Return [x, y] of the center of cell containing provided text 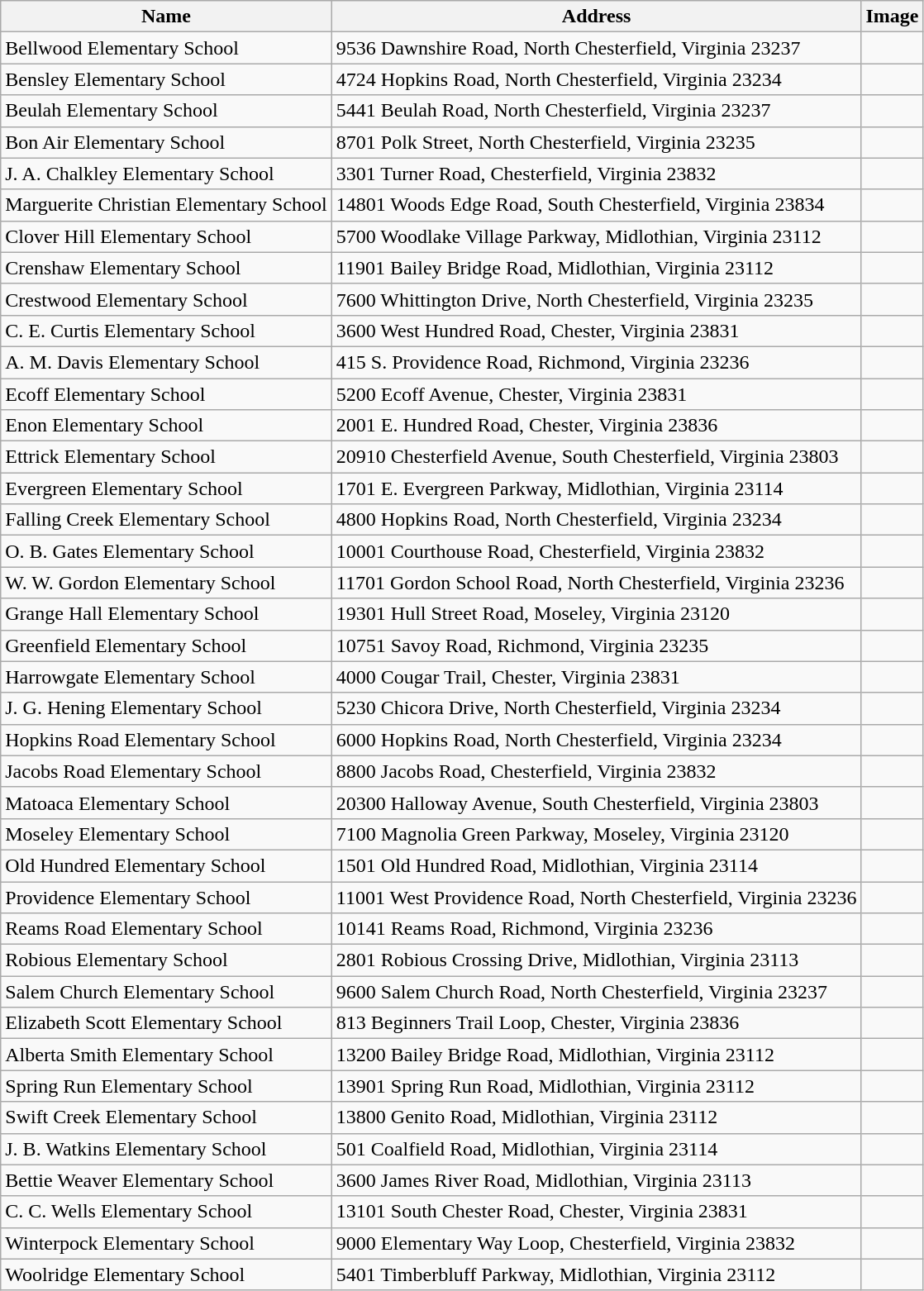
A. M. Davis Elementary School [167, 362]
813 Beginners Trail Loop, Chester, Virginia 23836 [597, 1023]
Ettrick Elementary School [167, 457]
4800 Hopkins Road, North Chesterfield, Virginia 23234 [597, 520]
11701 Gordon School Road, North Chesterfield, Virginia 23236 [597, 583]
8701 Polk Street, North Chesterfield, Virginia 23235 [597, 142]
14801 Woods Edge Road, South Chesterfield, Virginia 23834 [597, 205]
Robious Elementary School [167, 960]
5230 Chicora Drive, North Chesterfield, Virginia 23234 [597, 708]
501 Coalfield Road, Midlothian, Virginia 23114 [597, 1149]
Swift Creek Elementary School [167, 1117]
9600 Salem Church Road, North Chesterfield, Virginia 23237 [597, 992]
Crenshaw Elementary School [167, 268]
Clover Hill Elementary School [167, 236]
9536 Dawnshire Road, North Chesterfield, Virginia 23237 [597, 48]
5441 Beulah Road, North Chesterfield, Virginia 23237 [597, 111]
4000 Cougar Trail, Chester, Virginia 23831 [597, 677]
Ecoff Elementary School [167, 394]
11001 West Providence Road, North Chesterfield, Virginia 23236 [597, 897]
Bettie Weaver Elementary School [167, 1180]
Falling Creek Elementary School [167, 520]
19301 Hull Street Road, Moseley, Virginia 23120 [597, 614]
Hopkins Road Elementary School [167, 740]
J. A. Chalkley Elementary School [167, 174]
Moseley Elementary School [167, 834]
1501 Old Hundred Road, Midlothian, Virginia 23114 [597, 865]
13800 Genito Road, Midlothian, Virginia 23112 [597, 1117]
4724 Hopkins Road, North Chesterfield, Virginia 23234 [597, 79]
Enon Elementary School [167, 426]
11901 Bailey Bridge Road, Midlothian, Virginia 23112 [597, 268]
Bellwood Elementary School [167, 48]
O. B. Gates Elementary School [167, 551]
C. C. Wells Elementary School [167, 1212]
Beulah Elementary School [167, 111]
20910 Chesterfield Avenue, South Chesterfield, Virginia 23803 [597, 457]
3301 Turner Road, Chesterfield, Virginia 23832 [597, 174]
J. B. Watkins Elementary School [167, 1149]
5401 Timberbluff Parkway, Midlothian, Virginia 23112 [597, 1274]
Marguerite Christian Elementary School [167, 205]
Reams Road Elementary School [167, 929]
13200 Bailey Bridge Road, Midlothian, Virginia 23112 [597, 1055]
Harrowgate Elementary School [167, 677]
415 S. Providence Road, Richmond, Virginia 23236 [597, 362]
Greenfield Elementary School [167, 645]
6000 Hopkins Road, North Chesterfield, Virginia 23234 [597, 740]
13101 South Chester Road, Chester, Virginia 23831 [597, 1212]
7100 Magnolia Green Parkway, Moseley, Virginia 23120 [597, 834]
Elizabeth Scott Elementary School [167, 1023]
C. E. Curtis Elementary School [167, 331]
10001 Courthouse Road, Chesterfield, Virginia 23832 [597, 551]
Bensley Elementary School [167, 79]
Salem Church Elementary School [167, 992]
Image [893, 17]
20300 Halloway Avenue, South Chesterfield, Virginia 23803 [597, 803]
Jacobs Road Elementary School [167, 771]
W. W. Gordon Elementary School [167, 583]
Winterpock Elementary School [167, 1243]
Alberta Smith Elementary School [167, 1055]
3600 West Hundred Road, Chester, Virginia 23831 [597, 331]
2001 E. Hundred Road, Chester, Virginia 23836 [597, 426]
Evergreen Elementary School [167, 488]
Name [167, 17]
J. G. Hening Elementary School [167, 708]
Grange Hall Elementary School [167, 614]
Woolridge Elementary School [167, 1274]
8800 Jacobs Road, Chesterfield, Virginia 23832 [597, 771]
10141 Reams Road, Richmond, Virginia 23236 [597, 929]
1701 E. Evergreen Parkway, Midlothian, Virginia 23114 [597, 488]
5700 Woodlake Village Parkway, Midlothian, Virginia 23112 [597, 236]
Spring Run Elementary School [167, 1086]
13901 Spring Run Road, Midlothian, Virginia 23112 [597, 1086]
Matoaca Elementary School [167, 803]
5200 Ecoff Avenue, Chester, Virginia 23831 [597, 394]
3600 James River Road, Midlothian, Virginia 23113 [597, 1180]
7600 Whittington Drive, North Chesterfield, Virginia 23235 [597, 299]
Providence Elementary School [167, 897]
Crestwood Elementary School [167, 299]
9000 Elementary Way Loop, Chesterfield, Virginia 23832 [597, 1243]
10751 Savoy Road, Richmond, Virginia 23235 [597, 645]
Address [597, 17]
Bon Air Elementary School [167, 142]
2801 Robious Crossing Drive, Midlothian, Virginia 23113 [597, 960]
Old Hundred Elementary School [167, 865]
